Output the [x, y] coordinate of the center of the cell containing the given text.  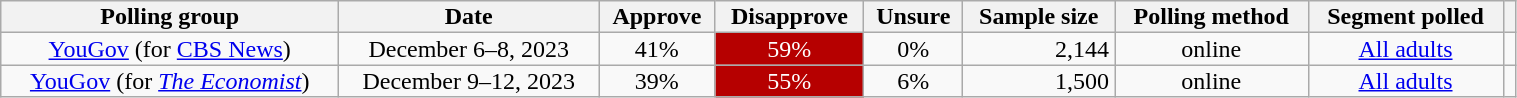
Polling group [170, 17]
39% [657, 81]
Approve [657, 17]
Segment polled [1406, 17]
59% [790, 49]
0% [914, 49]
Disapprove [790, 17]
55% [790, 81]
YouGov (for The Economist) [170, 81]
December 9–12, 2023 [469, 81]
6% [914, 81]
41% [657, 49]
Polling method [1212, 17]
Unsure [914, 17]
1,500 [1039, 81]
Sample size [1039, 17]
December 6–8, 2023 [469, 49]
YouGov (for CBS News) [170, 49]
Date [469, 17]
2,144 [1039, 49]
